Determine the [x, y] coordinate at the center of the cell enclosing the given text.  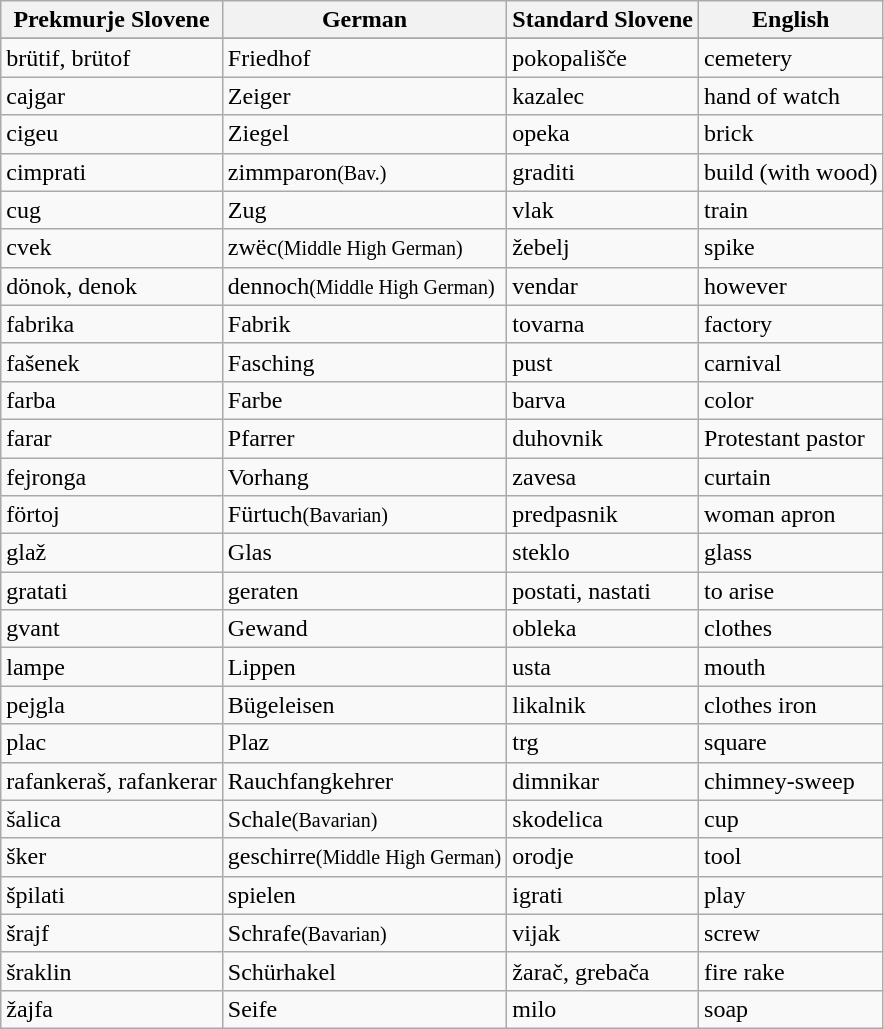
hand of watch [791, 96]
Fürtuch(Bavarian) [364, 515]
spike [791, 248]
Bügeleisen [364, 705]
likalnik [603, 705]
square [791, 743]
farar [112, 438]
steklo [603, 553]
žebelj [603, 248]
factory [791, 324]
mouth [791, 667]
postati, nastati [603, 591]
plac [112, 743]
Protestant pastor [791, 438]
spielen [364, 895]
woman apron [791, 515]
usta [603, 667]
curtain [791, 477]
gratati [112, 591]
screw [791, 933]
however [791, 286]
Schale(Bavarian) [364, 819]
zimmparon(Bav.) [364, 172]
brick [791, 134]
fašenek [112, 362]
šker [112, 857]
glass [791, 553]
kazalec [603, 96]
build (with wood) [791, 172]
milo [603, 1009]
cup [791, 819]
farba [112, 400]
barva [603, 400]
fejronga [112, 477]
obleka [603, 629]
train [791, 210]
Ziegel [364, 134]
skodelica [603, 819]
zwëc(Middle High German) [364, 248]
dimnikar [603, 781]
Zug [364, 210]
vendar [603, 286]
English [791, 20]
lampe [112, 667]
carnival [791, 362]
rafankeraš, rafankerar [112, 781]
cajgar [112, 96]
Prekmurje Slovene [112, 20]
Plaz [364, 743]
Rauchfangkehrer [364, 781]
geraten [364, 591]
Gewand [364, 629]
žarač, grebača [603, 971]
Friedhof [364, 58]
dennoch(Middle High German) [364, 286]
šrajf [112, 933]
cimprati [112, 172]
Schürhakel [364, 971]
predpasnik [603, 515]
glaž [112, 553]
German [364, 20]
vijak [603, 933]
Vorhang [364, 477]
žajfa [112, 1009]
orodje [603, 857]
igrati [603, 895]
color [791, 400]
Farbe [364, 400]
duhovnik [603, 438]
špilati [112, 895]
cigeu [112, 134]
šalica [112, 819]
pokopališče [603, 58]
tool [791, 857]
dönok, denok [112, 286]
cvek [112, 248]
pust [603, 362]
Zeiger [364, 96]
Pfarrer [364, 438]
Standard Slovene [603, 20]
chimney-sweep [791, 781]
fire rake [791, 971]
geschirre(Middle High German) [364, 857]
Lippen [364, 667]
zavesa [603, 477]
Schrafe(Bavarian) [364, 933]
soap [791, 1009]
vlak [603, 210]
cug [112, 210]
graditi [603, 172]
Glas [364, 553]
förtoj [112, 515]
Fasching [364, 362]
Fabrik [364, 324]
play [791, 895]
šraklin [112, 971]
brütif, brütof [112, 58]
opeka [603, 134]
clothes iron [791, 705]
tovarna [603, 324]
gvant [112, 629]
Seife [364, 1009]
cemetery [791, 58]
clothes [791, 629]
fabrika [112, 324]
trg [603, 743]
to arise [791, 591]
pejgla [112, 705]
